Return the [X, Y] coordinate for the center point of the cell that contains the specified text.  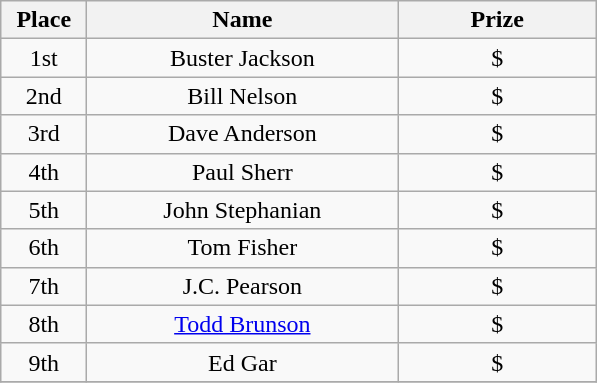
Dave Anderson [242, 134]
6th [44, 248]
Place [44, 20]
Bill Nelson [242, 96]
8th [44, 324]
John Stephanian [242, 210]
3rd [44, 134]
1st [44, 58]
9th [44, 362]
7th [44, 286]
Buster Jackson [242, 58]
4th [44, 172]
Ed Gar [242, 362]
2nd [44, 96]
Name [242, 20]
J.C. Pearson [242, 286]
Tom Fisher [242, 248]
Paul Sherr [242, 172]
Prize [498, 20]
5th [44, 210]
Todd Brunson [242, 324]
